Locate the cell with the specified text and output its [x, y] center coordinate. 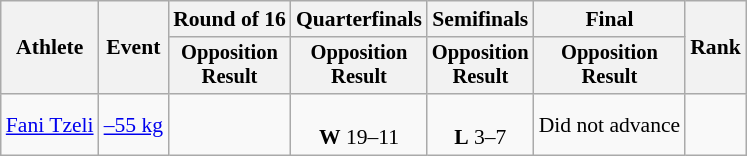
Fani Tzeli [50, 124]
–55 kg [134, 124]
Rank [716, 48]
Round of 16 [230, 19]
Event [134, 48]
L 3–7 [480, 124]
W 19–11 [359, 124]
Athlete [50, 48]
Final [610, 19]
Semifinals [480, 19]
Quarterfinals [359, 19]
Did not advance [610, 124]
